Detect which cell encompasses the target text, then output its (x, y) center coordinate. 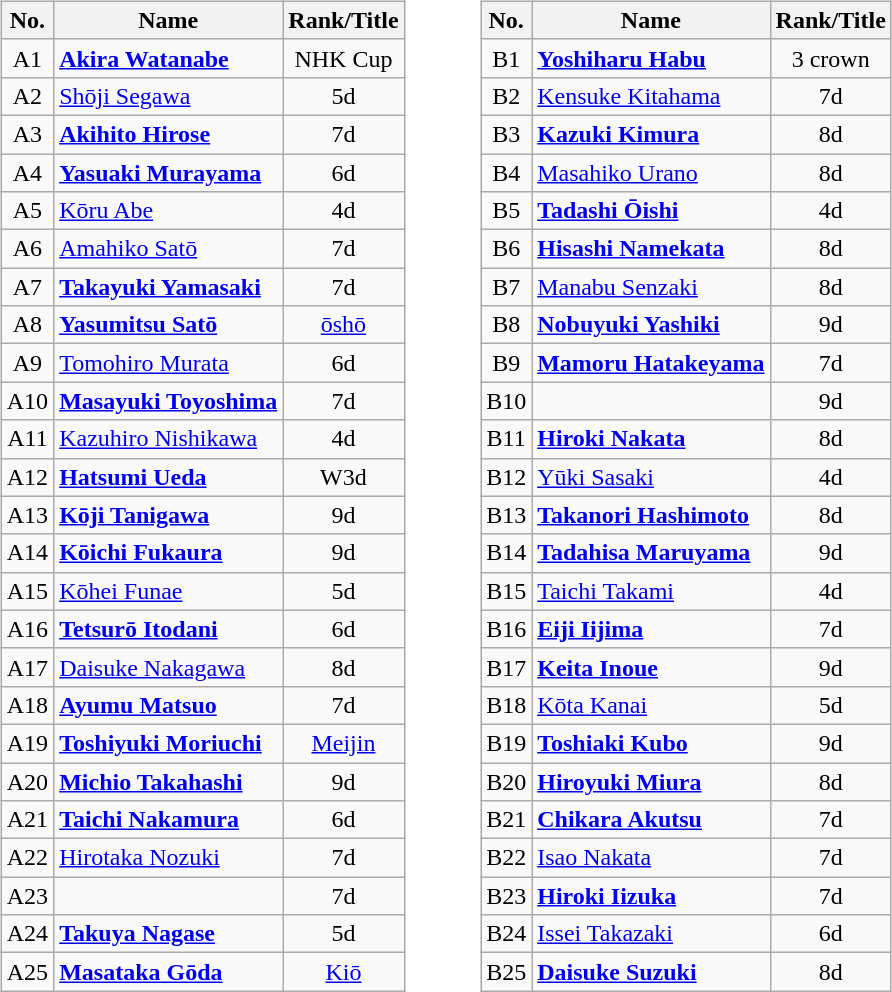
Hisashi Namekata (651, 249)
Toshiyuki Moriuchi (168, 743)
3 crown (830, 58)
Hiroki Nakata (651, 439)
B3 (506, 134)
Kōhei Funae (168, 591)
Meijin (344, 743)
Tadahisa Maruyama (651, 553)
A3 (27, 134)
Daisuke Nakagawa (168, 667)
Akihito Hirose (168, 134)
A4 (27, 173)
B2 (506, 96)
B15 (506, 591)
B4 (506, 173)
Hiroki Iizuka (651, 896)
A18 (27, 705)
A11 (27, 439)
Isao Nakata (651, 858)
B7 (506, 287)
B12 (506, 477)
A7 (27, 287)
B5 (506, 211)
Manabu Senzaki (651, 287)
B23 (506, 896)
Toshiaki Kubo (651, 743)
W3d (344, 477)
Kazuki Kimura (651, 134)
Amahiko Satō (168, 249)
A24 (27, 934)
Kiō (344, 972)
B8 (506, 325)
NHK Cup (344, 58)
B14 (506, 553)
Kazuhiro Nishikawa (168, 439)
Daisuke Suzuki (651, 972)
Kōru Abe (168, 211)
B11 (506, 439)
B16 (506, 629)
B25 (506, 972)
A23 (27, 896)
Masataka Gōda (168, 972)
A16 (27, 629)
Ayumu Matsuo (168, 705)
Yoshiharu Habu (651, 58)
Hatsumi Ueda (168, 477)
ōshō (344, 325)
B19 (506, 743)
A17 (27, 667)
Kōichi Fukaura (168, 553)
Takayuki Yamasaki (168, 287)
Keita Inoue (651, 667)
B21 (506, 820)
Tetsurō Itodani (168, 629)
B18 (506, 705)
Hiroyuki Miura (651, 781)
A25 (27, 972)
B10 (506, 401)
A1 (27, 58)
Taichi Nakamura (168, 820)
Kensuke Kitahama (651, 96)
Masahiko Urano (651, 173)
Hirotaka Nozuki (168, 858)
Takuya Nagase (168, 934)
A5 (27, 211)
A12 (27, 477)
Akira Watanabe (168, 58)
A15 (27, 591)
Takanori Hashimoto (651, 515)
B6 (506, 249)
B22 (506, 858)
Shōji Segawa (168, 96)
A14 (27, 553)
Yasuaki Murayama (168, 173)
A19 (27, 743)
B9 (506, 363)
Tadashi Ōishi (651, 211)
B13 (506, 515)
Mamoru Hatakeyama (651, 363)
A10 (27, 401)
Kōta Kanai (651, 705)
Tomohiro Murata (168, 363)
A2 (27, 96)
B20 (506, 781)
A13 (27, 515)
B24 (506, 934)
A21 (27, 820)
Issei Takazaki (651, 934)
A22 (27, 858)
Chikara Akutsu (651, 820)
B17 (506, 667)
Taichi Takami (651, 591)
A8 (27, 325)
Michio Takahashi (168, 781)
Masayuki Toyoshima (168, 401)
Yasumitsu Satō (168, 325)
Yūki Sasaki (651, 477)
A6 (27, 249)
Nobuyuki Yashiki (651, 325)
A20 (27, 781)
Eiji Iijima (651, 629)
A9 (27, 363)
B1 (506, 58)
Kōji Tanigawa (168, 515)
